Locate the cell with the specified text and output its (X, Y) center coordinate. 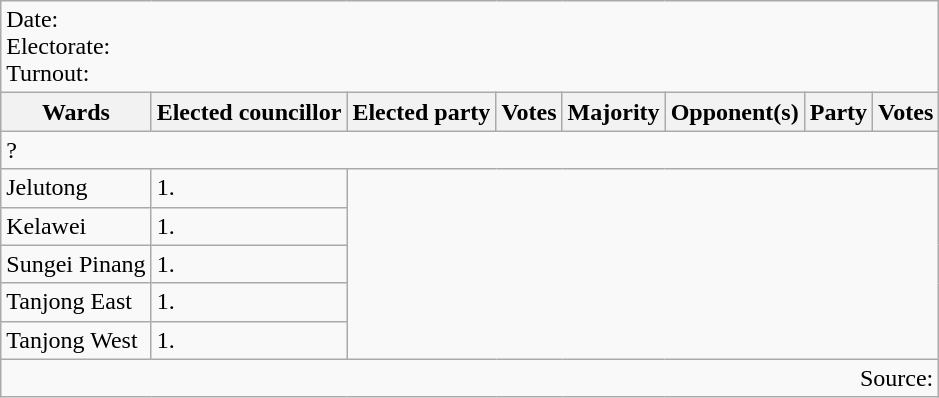
Jelutong (76, 188)
Tanjong West (76, 340)
Elected party (422, 112)
Date: Electorate: Turnout: (470, 47)
Elected councillor (249, 112)
Sungei Pinang (76, 264)
Party (838, 112)
Opponent(s) (734, 112)
Kelawei (76, 226)
Majority (614, 112)
Source: (470, 378)
Wards (76, 112)
Tanjong East (76, 302)
? (470, 150)
